From the cell containing the given text, extract its center point as (x, y) coordinate. 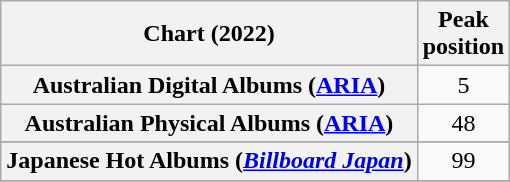
5 (463, 85)
Peakposition (463, 34)
99 (463, 161)
Australian Digital Albums (ARIA) (209, 85)
Chart (2022) (209, 34)
Australian Physical Albums (ARIA) (209, 123)
48 (463, 123)
Japanese Hot Albums (Billboard Japan) (209, 161)
